Find where the given text appears and provide that cell's center as [X, Y] coordinate. 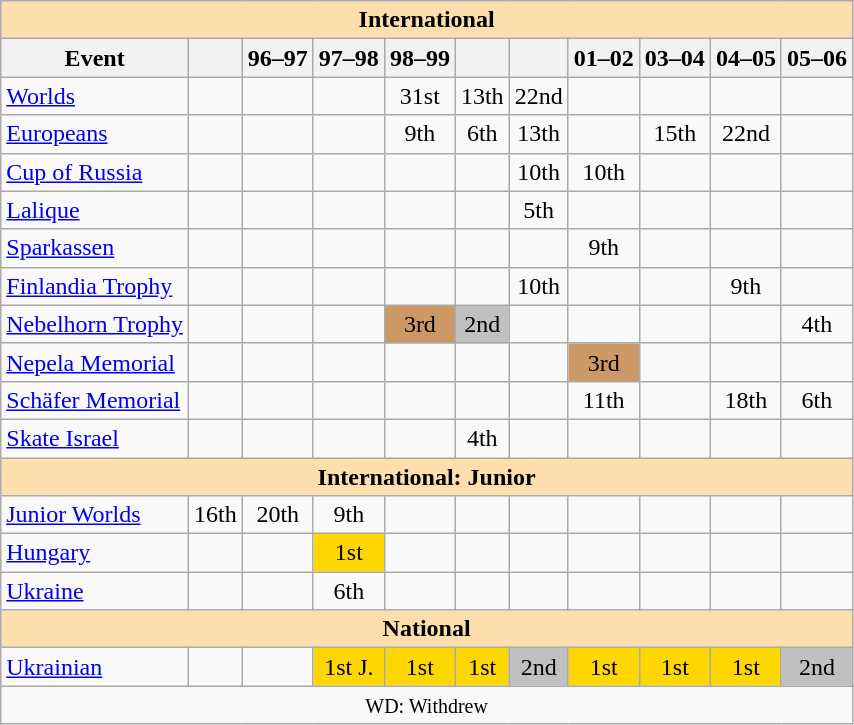
20th [278, 515]
Worlds [95, 96]
Nepela Memorial [95, 362]
31st [420, 96]
Nebelhorn Trophy [95, 324]
Sparkassen [95, 248]
05–06 [816, 58]
Schäfer Memorial [95, 400]
03–04 [674, 58]
15th [674, 134]
Skate Israel [95, 438]
1st J. [348, 667]
Ukrainian [95, 667]
Finlandia Trophy [95, 286]
Hungary [95, 553]
11th [604, 400]
01–02 [604, 58]
Junior Worlds [95, 515]
Lalique [95, 210]
96–97 [278, 58]
16th [215, 515]
National [427, 629]
Cup of Russia [95, 172]
04–05 [746, 58]
Europeans [95, 134]
18th [746, 400]
International [427, 20]
WD: Withdrew [427, 705]
Event [95, 58]
International: Junior [427, 477]
97–98 [348, 58]
5th [538, 210]
98–99 [420, 58]
Ukraine [95, 591]
